Scan for the cell matching the given text and deliver its [X, Y] coordinate at center. 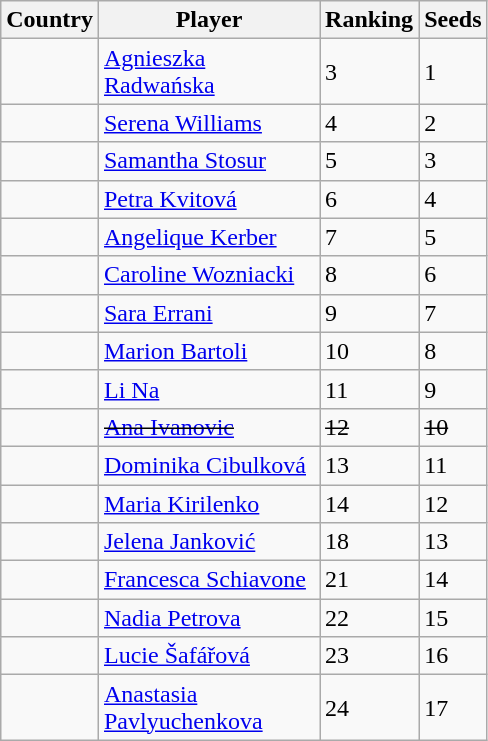
Country [50, 20]
Angelique Kerber [208, 237]
18 [370, 542]
Ranking [370, 20]
17 [453, 708]
15 [453, 618]
Samantha Stosur [208, 161]
Anastasia Pavlyuchenkova [208, 708]
Player [208, 20]
Seeds [453, 20]
Jelena Janković [208, 542]
24 [370, 708]
Nadia Petrova [208, 618]
23 [370, 656]
Serena Williams [208, 123]
Caroline Wozniacki [208, 275]
22 [370, 618]
Agnieszka Radwańska [208, 72]
Sara Errani [208, 313]
Li Na [208, 389]
16 [453, 656]
Petra Kvitová [208, 199]
Francesca Schiavone [208, 580]
21 [370, 580]
2 [453, 123]
1 [453, 72]
Maria Kirilenko [208, 503]
Lucie Šafářová [208, 656]
Dominika Cibulková [208, 465]
Marion Bartoli [208, 351]
Ana Ivanovic [208, 427]
